Return (X, Y) of the center of cell containing provided text 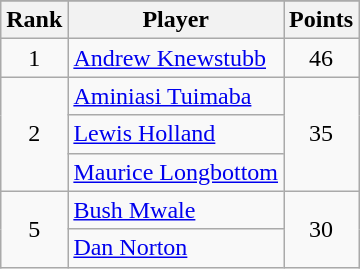
Aminiasi Tuimaba (176, 96)
Points (322, 20)
Player (176, 20)
Bush Mwale (176, 210)
Andrew Knewstubb (176, 58)
1 (34, 58)
Dan Norton (176, 248)
Lewis Holland (176, 134)
30 (322, 229)
Maurice Longbottom (176, 172)
35 (322, 134)
5 (34, 229)
46 (322, 58)
2 (34, 134)
Rank (34, 20)
